Identify which cell holds the provided text, then report its [X, Y] central coordinate. 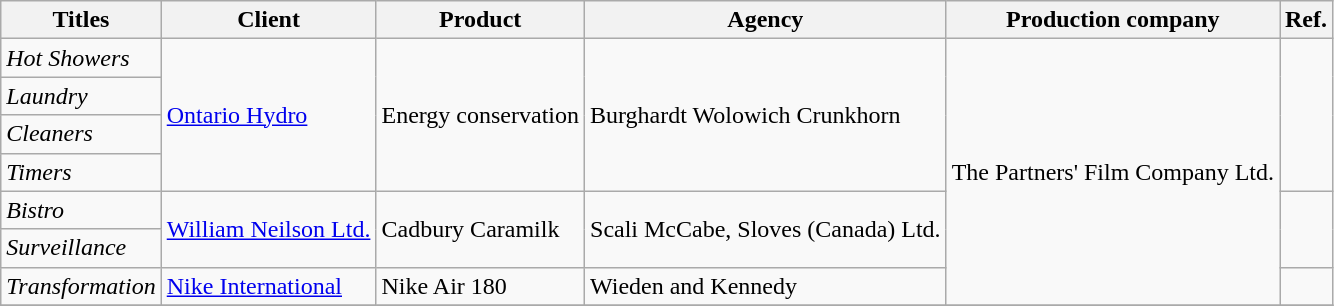
Laundry [81, 96]
Transformation [81, 286]
Nike International [268, 286]
Burghardt Wolowich Crunkhorn [766, 115]
Wieden and Kennedy [766, 286]
Ontario Hydro [268, 115]
William Neilson Ltd. [268, 229]
Ref. [1306, 20]
Bistro [81, 210]
Production company [1112, 20]
Cleaners [81, 134]
Energy conservation [480, 115]
The Partners' Film Company Ltd. [1112, 172]
Client [268, 20]
Cadbury Caramilk [480, 229]
Agency [766, 20]
Nike Air 180 [480, 286]
Hot Showers [81, 58]
Surveillance [81, 248]
Product [480, 20]
Scali McCabe, Sloves (Canada) Ltd. [766, 229]
Titles [81, 20]
Timers [81, 172]
